Search for the cell housing the specified text and yield its [X, Y] center coordinate. 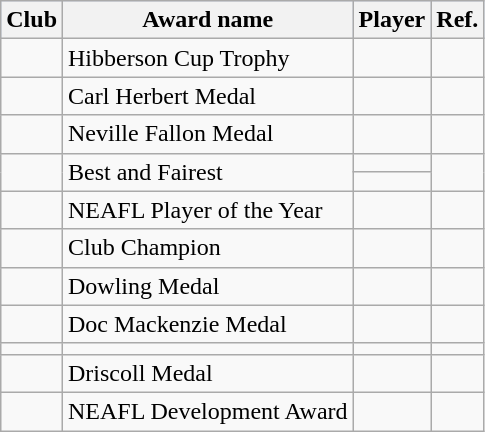
NEAFL Development Award [208, 411]
Dowling Medal [208, 286]
Carl Herbert Medal [208, 96]
Neville Fallon Medal [208, 134]
Doc Mackenzie Medal [208, 324]
Hibberson Cup Trophy [208, 58]
NEAFL Player of the Year [208, 210]
Club [32, 20]
Ref. [458, 20]
Club Champion [208, 248]
Award name [208, 20]
Player [392, 20]
Best and Fairest [208, 172]
Driscoll Medal [208, 373]
